For the text-containing cell, return its midpoint in (X, Y) coordinate format. 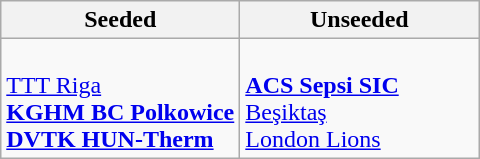
Seeded (120, 20)
ACS Sepsi SIC Beşiktaş London Lions (360, 98)
Unseeded (360, 20)
TTT Riga KGHM BC Polkowice DVTK HUN-Therm (120, 98)
